Capture the cell that displays the provided text and extract its [X, Y] central coordinate. 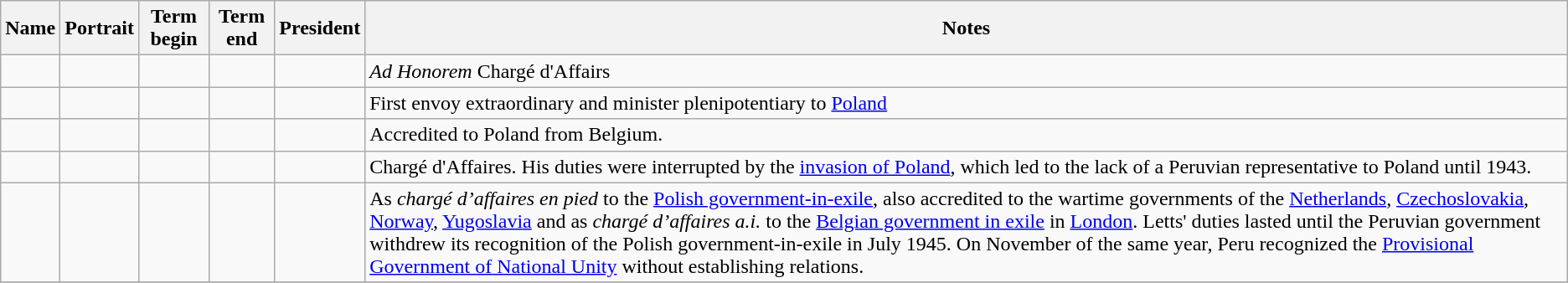
Term end [242, 28]
Portrait [100, 28]
First envoy extraordinary and minister plenipotentiary to Poland [967, 103]
Ad Honorem Chargé d'Affairs [967, 71]
Accredited to Poland from Belgium. [967, 135]
Notes [967, 28]
Term begin [173, 28]
Name [30, 28]
President [320, 28]
Chargé d'Affaires. His duties were interrupted by the invasion of Poland, which led to the lack of a Peruvian representative to Poland until 1943. [967, 167]
